Pinpoint the cell where the given text exists, returning its [X, Y] midpoint coordinate. 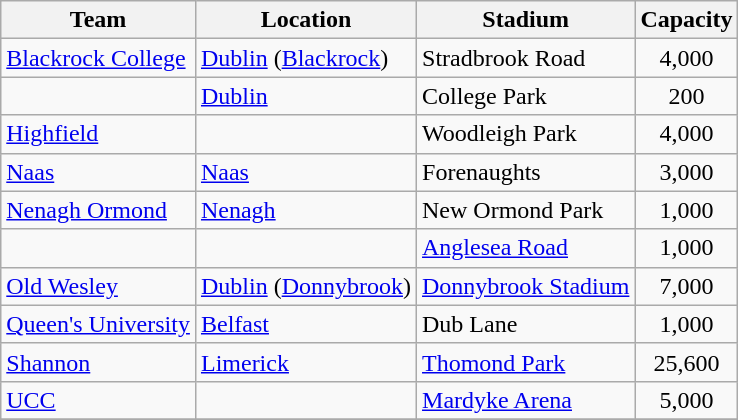
Dublin [306, 96]
Anglesea Road [526, 248]
UCC [98, 400]
Mardyke Arena [526, 400]
7,000 [686, 286]
Highfield [98, 134]
200 [686, 96]
Thomond Park [526, 362]
25,600 [686, 362]
Location [306, 20]
Limerick [306, 362]
Dublin (Donnybrook) [306, 286]
Woodleigh Park [526, 134]
Belfast [306, 324]
Dublin (Blackrock) [306, 58]
Nenagh [306, 210]
Old Wesley [98, 286]
Forenaughts [526, 172]
Nenagh Ormond [98, 210]
Dub Lane [526, 324]
Stradbrook Road [526, 58]
New Ormond Park [526, 210]
Stadium [526, 20]
Blackrock College [98, 58]
5,000 [686, 400]
Queen's University [98, 324]
3,000 [686, 172]
Shannon [98, 362]
Capacity [686, 20]
Donnybrook Stadium [526, 286]
College Park [526, 96]
Team [98, 20]
